Extract the [x, y] coordinate from the center of the cell holding the provided text.  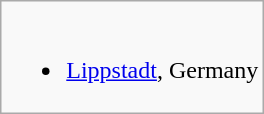
Lippstadt, Germany [132, 58]
